Locate the cell with the specified text and output its (x, y) center coordinate. 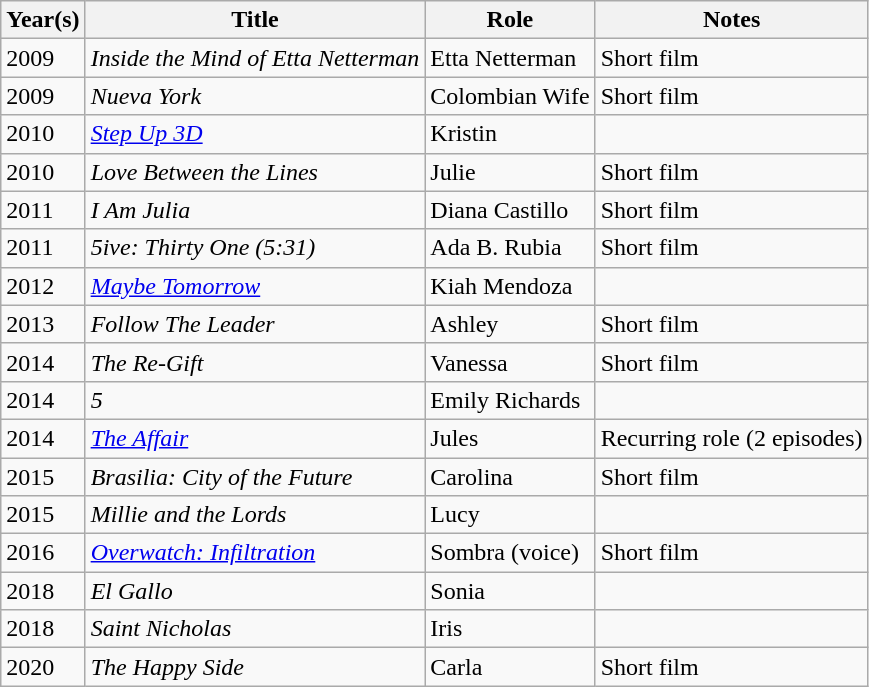
Year(s) (43, 20)
The Happy Side (255, 667)
Maybe Tomorrow (255, 286)
Overwatch: Infiltration (255, 553)
Ashley (510, 324)
Role (510, 20)
2013 (43, 324)
Lucy (510, 515)
The Affair (255, 438)
I Am Julia (255, 210)
Nueva York (255, 96)
Etta Netterman (510, 58)
2012 (43, 286)
5 (255, 400)
Iris (510, 629)
Recurring role (2 episodes) (732, 438)
Saint Nicholas (255, 629)
Kristin (510, 134)
Ada B. Rubia (510, 248)
Notes (732, 20)
Jules (510, 438)
Sonia (510, 591)
Title (255, 20)
Follow The Leader (255, 324)
Step Up 3D (255, 134)
2020 (43, 667)
2016 (43, 553)
Carla (510, 667)
Sombra (voice) (510, 553)
Julie (510, 172)
5ive: Thirty One (5:31) (255, 248)
Brasilia: City of the Future (255, 477)
The Re-Gift (255, 362)
Millie and the Lords (255, 515)
Emily Richards (510, 400)
Vanessa (510, 362)
Carolina (510, 477)
Inside the Mind of Etta Netterman (255, 58)
El Gallo (255, 591)
Diana Castillo (510, 210)
Colombian Wife (510, 96)
Kiah Mendoza (510, 286)
Love Between the Lines (255, 172)
